Capture the cell that displays the provided text and extract its [X, Y] central coordinate. 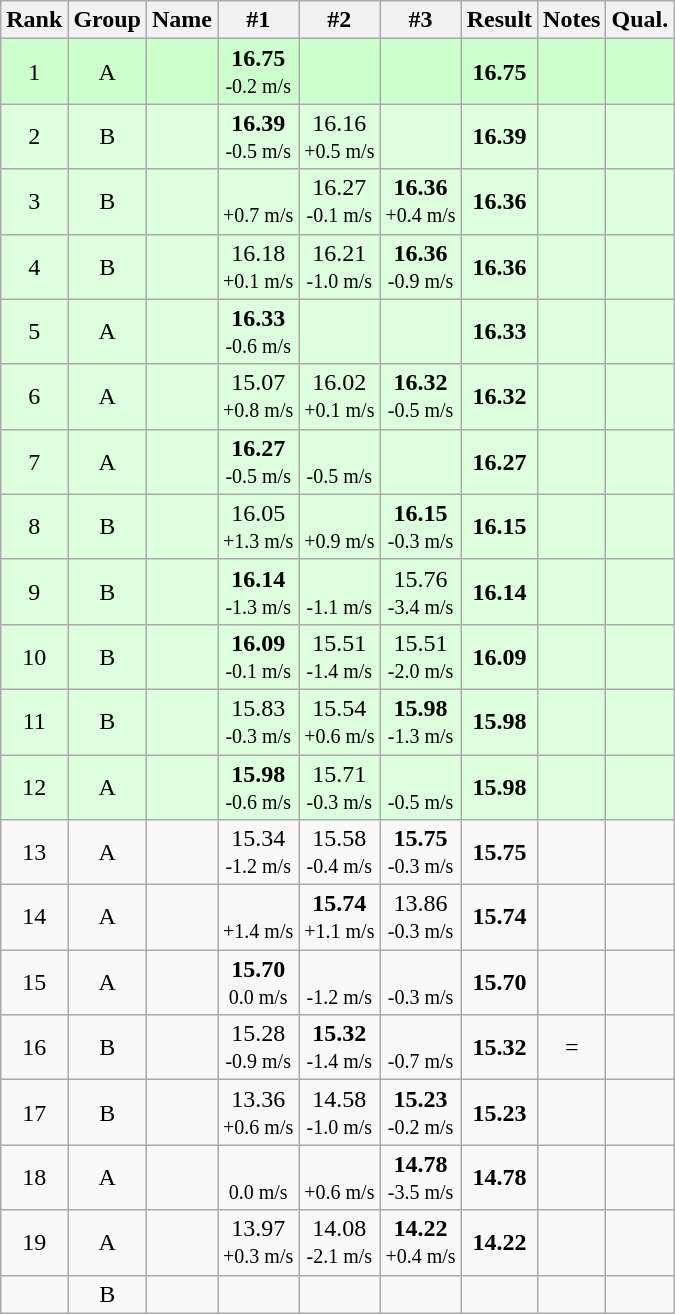
12 [34, 786]
16.14-1.3 m/s [258, 592]
16.32-0.5 m/s [420, 396]
14.58-1.0 m/s [340, 1112]
16.75 [499, 72]
16.15-0.3 m/s [420, 526]
6 [34, 396]
15 [34, 982]
10 [34, 656]
+0.6 m/s [340, 1178]
16.39 [499, 136]
4 [34, 266]
= [572, 1048]
16.14 [499, 592]
-1.2 m/s [340, 982]
15.23-0.2 m/s [420, 1112]
16.27-0.1 m/s [340, 202]
16.36+0.4 m/s [420, 202]
15.58-0.4 m/s [340, 852]
+0.9 m/s [340, 526]
16.09 [499, 656]
-0.7 m/s [420, 1048]
16.09-0.1 m/s [258, 656]
14.08-2.1 m/s [340, 1242]
15.51-2.0 m/s [420, 656]
0.0 m/s [258, 1178]
13.86-0.3 m/s [420, 918]
15.32 [499, 1048]
#3 [420, 20]
#2 [340, 20]
19 [34, 1242]
15.74+1.1 m/s [340, 918]
#1 [258, 20]
13 [34, 852]
Notes [572, 20]
-1.1 m/s [340, 592]
16.27 [499, 462]
15.74 [499, 918]
Group [108, 20]
15.32-1.4 m/s [340, 1048]
9 [34, 592]
16.02+0.1 m/s [340, 396]
15.75 [499, 852]
Result [499, 20]
16.39-0.5 m/s [258, 136]
Qual. [640, 20]
13.36+0.6 m/s [258, 1112]
15.07+0.8 m/s [258, 396]
17 [34, 1112]
15.54+0.6 m/s [340, 722]
16.16+0.5 m/s [340, 136]
5 [34, 332]
3 [34, 202]
15.76-3.4 m/s [420, 592]
15.28-0.9 m/s [258, 1048]
15.83-0.3 m/s [258, 722]
-0.3 m/s [420, 982]
15.71-0.3 m/s [340, 786]
+0.7 m/s [258, 202]
16.75-0.2 m/s [258, 72]
16.32 [499, 396]
2 [34, 136]
14 [34, 918]
11 [34, 722]
14.22 [499, 1242]
16.36-0.9 m/s [420, 266]
Name [182, 20]
16.27-0.5 m/s [258, 462]
16.15 [499, 526]
14.22+0.4 m/s [420, 1242]
14.78-3.5 m/s [420, 1178]
16 [34, 1048]
Rank [34, 20]
15.23 [499, 1112]
14.78 [499, 1178]
16.33 [499, 332]
18 [34, 1178]
7 [34, 462]
15.34-1.2 m/s [258, 852]
1 [34, 72]
15.51-1.4 m/s [340, 656]
16.05+1.3 m/s [258, 526]
15.98-0.6 m/s [258, 786]
8 [34, 526]
15.98-1.3 m/s [420, 722]
+1.4 m/s [258, 918]
15.75-0.3 m/s [420, 852]
16.33-0.6 m/s [258, 332]
15.700.0 m/s [258, 982]
16.18+0.1 m/s [258, 266]
15.70 [499, 982]
16.21-1.0 m/s [340, 266]
13.97+0.3 m/s [258, 1242]
